Find where the given text appears and provide that cell's center as (x, y) coordinate. 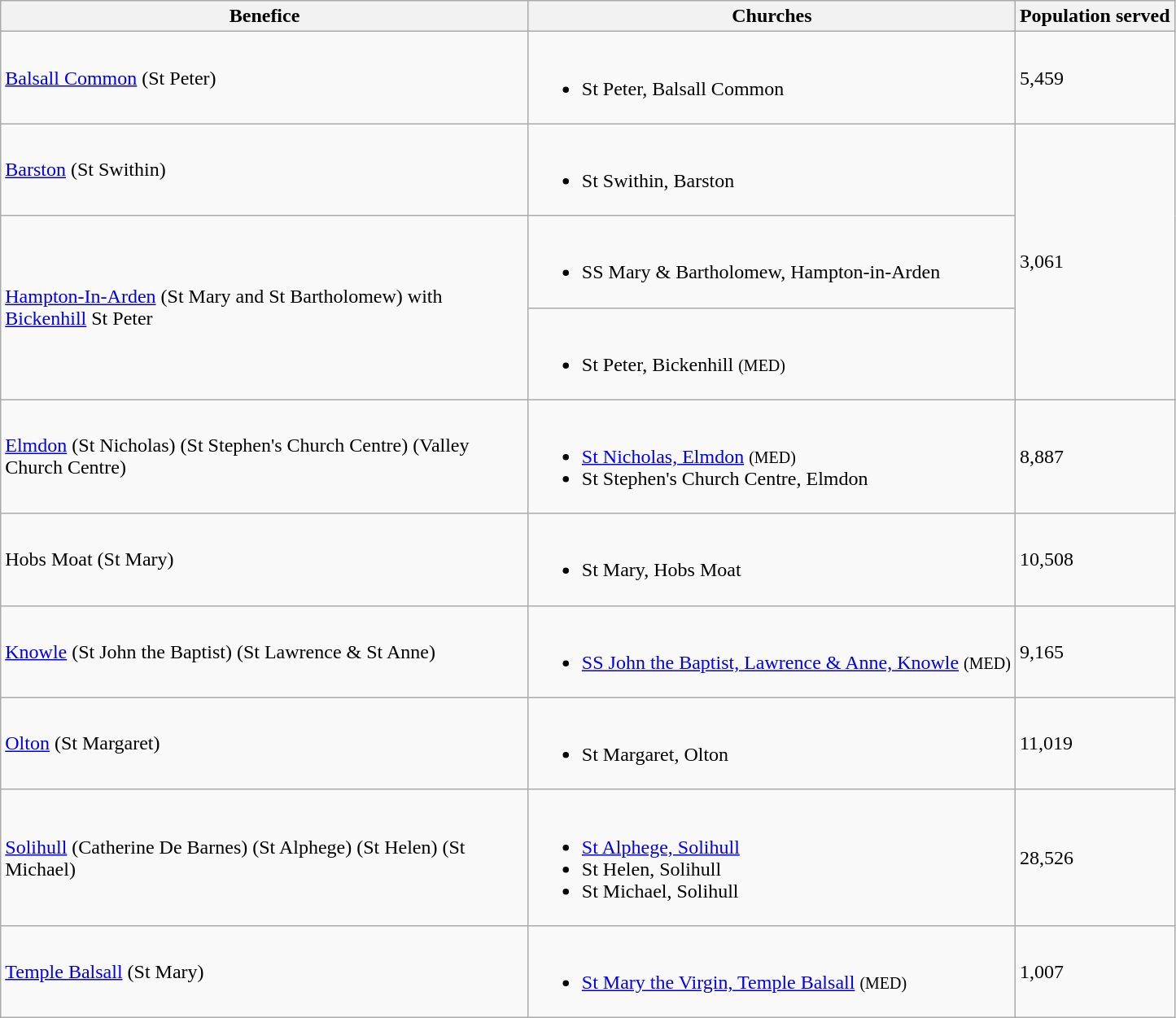
St Mary the Virgin, Temple Balsall (MED) (772, 972)
Temple Balsall (St Mary) (265, 972)
28,526 (1095, 858)
Hobs Moat (St Mary) (265, 560)
Barston (St Swithin) (265, 169)
St Margaret, Olton (772, 744)
Population served (1095, 16)
Balsall Common (St Peter) (265, 78)
SS John the Baptist, Lawrence & Anne, Knowle (MED) (772, 651)
Elmdon (St Nicholas) (St Stephen's Church Centre) (Valley Church Centre) (265, 457)
1,007 (1095, 972)
St Nicholas, Elmdon (MED)St Stephen's Church Centre, Elmdon (772, 457)
9,165 (1095, 651)
St Swithin, Barston (772, 169)
SS Mary & Bartholomew, Hampton-in-Arden (772, 262)
Churches (772, 16)
St Peter, Balsall Common (772, 78)
Knowle (St John the Baptist) (St Lawrence & St Anne) (265, 651)
3,061 (1095, 262)
St Mary, Hobs Moat (772, 560)
St Peter, Bickenhill (MED) (772, 353)
Olton (St Margaret) (265, 744)
Benefice (265, 16)
Solihull (Catherine De Barnes) (St Alphege) (St Helen) (St Michael) (265, 858)
10,508 (1095, 560)
5,459 (1095, 78)
Hampton-In-Arden (St Mary and St Bartholomew) with Bickenhill St Peter (265, 308)
11,019 (1095, 744)
St Alphege, SolihullSt Helen, SolihullSt Michael, Solihull (772, 858)
8,887 (1095, 457)
